Return the (X, Y) coordinate for the center point of the cell that contains the specified text.  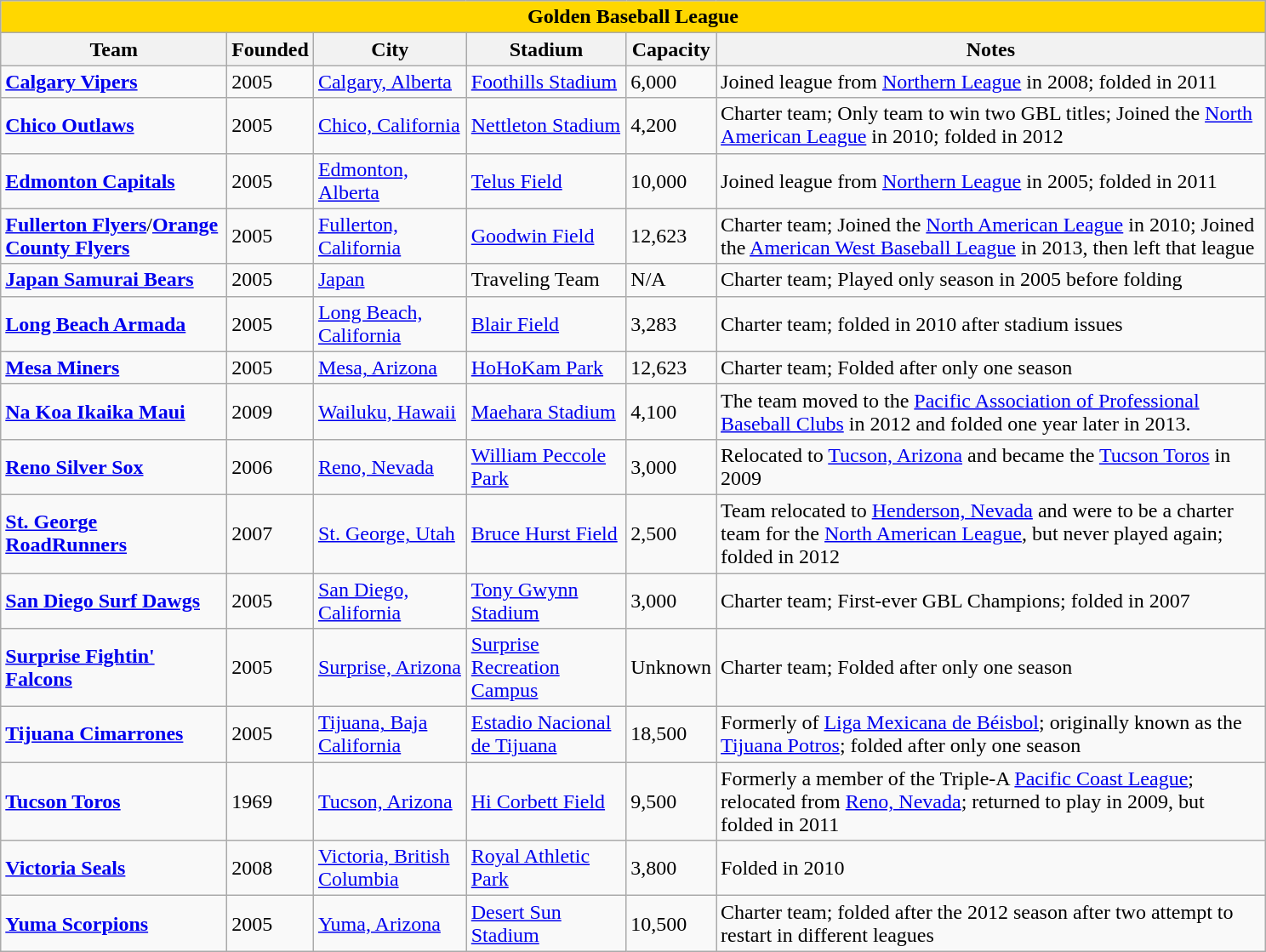
2008 (271, 868)
2006 (271, 466)
4,200 (671, 126)
Mesa, Arizona (390, 368)
Reno Silver Sox (114, 466)
Tucson Toros (114, 801)
Unknown (671, 668)
6,000 (671, 82)
Tijuana Cimarrones (114, 735)
Tijuana, Baja California (390, 735)
Fullerton Flyers/Orange County Flyers (114, 237)
Charter team; Played only season in 2005 before folding (991, 280)
2,500 (671, 533)
Surprise Recreation Campus (546, 668)
City (390, 49)
Charter team; First-ever GBL Champions; folded in 2007 (991, 601)
Chico Outlaws (114, 126)
William Peccole Park (546, 466)
Capacity (671, 49)
Stadium (546, 49)
Tucson, Arizona (390, 801)
Edmonton Capitals (114, 180)
1969 (271, 801)
10,500 (671, 924)
Blair Field (546, 323)
3,800 (671, 868)
Yuma Scorpions (114, 924)
Bruce Hurst Field (546, 533)
Estadio Nacional de Tijuana (546, 735)
Relocated to Tucson, Arizona and became the Tucson Toros in 2009 (991, 466)
St. George, Utah (390, 533)
St. George RoadRunners (114, 533)
Founded (271, 49)
Yuma, Arizona (390, 924)
9,500 (671, 801)
Maehara Stadium (546, 412)
Team relocated to Henderson, Nevada and were to be a charter team for the North American League, but never played again; folded in 2012 (991, 533)
Victoria, British Columbia (390, 868)
Hi Corbett Field (546, 801)
Na Koa Ikaika Maui (114, 412)
Long Beach Armada (114, 323)
Mesa Miners (114, 368)
Charter team; folded after the 2012 season after two attempt to restart in different leagues (991, 924)
Chico, California (390, 126)
Fullerton, California (390, 237)
Victoria Seals (114, 868)
Edmonton, Alberta (390, 180)
Traveling Team (546, 280)
Notes (991, 49)
Japan Samurai Bears (114, 280)
Folded in 2010 (991, 868)
San Diego Surf Dawgs (114, 601)
Joined league from Northern League in 2008; folded in 2011 (991, 82)
4,100 (671, 412)
Goodwin Field (546, 237)
Desert Sun Stadium (546, 924)
HoHoKam Park (546, 368)
10,000 (671, 180)
N/A (671, 280)
Surprise Fightin' Falcons (114, 668)
Japan (390, 280)
Formerly a member of the Triple-A Pacific Coast League; relocated from Reno, Nevada; returned to play in 2009, but folded in 2011 (991, 801)
Golden Baseball League (633, 17)
Reno, Nevada (390, 466)
2007 (271, 533)
San Diego, California (390, 601)
Formerly of Liga Mexicana de Béisbol; originally known as the Tijuana Potros; folded after only one season (991, 735)
Calgary Vipers (114, 82)
Surprise, Arizona (390, 668)
Charter team; Only team to win two GBL titles; Joined the North American League in 2010; folded in 2012 (991, 126)
3,283 (671, 323)
Wailuku, Hawaii (390, 412)
Joined league from Northern League in 2005; folded in 2011 (991, 180)
18,500 (671, 735)
2009 (271, 412)
Nettleton Stadium (546, 126)
Telus Field (546, 180)
The team moved to the Pacific Association of Professional Baseball Clubs in 2012 and folded one year later in 2013. (991, 412)
Foothills Stadium (546, 82)
Team (114, 49)
Charter team; folded in 2010 after stadium issues (991, 323)
Calgary, Alberta (390, 82)
Charter team; Joined the North American League in 2010; Joined the American West Baseball League in 2013, then left that league (991, 237)
Royal Athletic Park (546, 868)
Tony Gwynn Stadium (546, 601)
Long Beach, California (390, 323)
